Detect which cell encompasses the target text, then output its (X, Y) center coordinate. 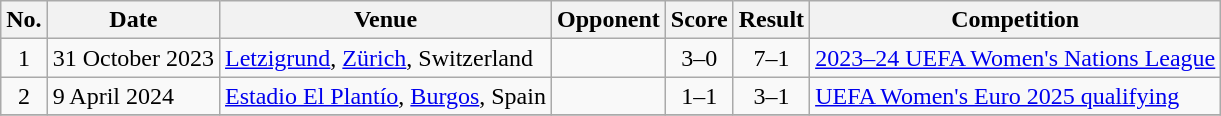
1–1 (699, 96)
Date (133, 20)
2023–24 UEFA Women's Nations League (1016, 58)
Result (771, 20)
Opponent (608, 20)
Venue (386, 20)
Letzigrund, Zürich, Switzerland (386, 58)
1 (24, 58)
UEFA Women's Euro 2025 qualifying (1016, 96)
3–0 (699, 58)
Estadio El Plantío, Burgos, Spain (386, 96)
31 October 2023 (133, 58)
7–1 (771, 58)
No. (24, 20)
Competition (1016, 20)
Score (699, 20)
2 (24, 96)
9 April 2024 (133, 96)
3–1 (771, 96)
